Find where the given text appears and provide that cell's center as [X, Y] coordinate. 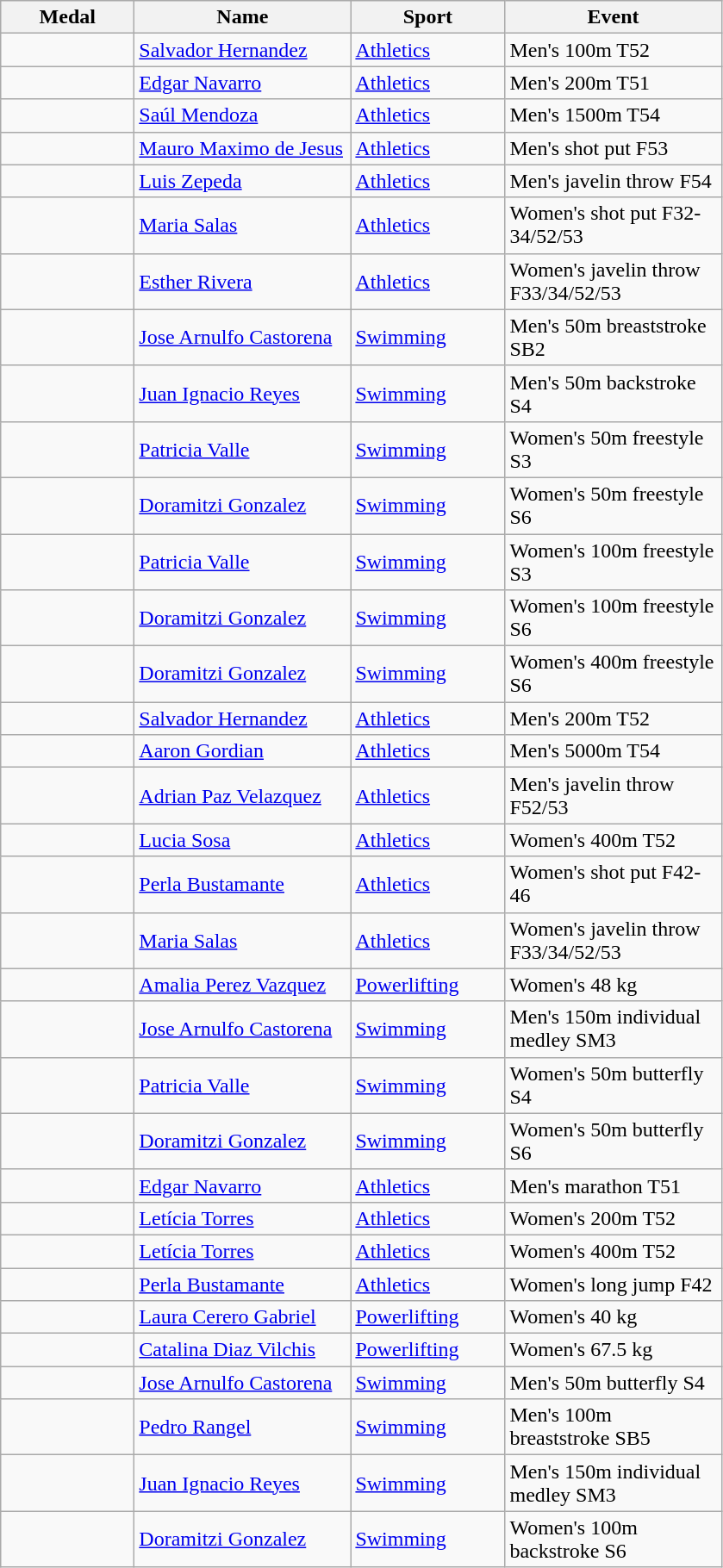
Women's 48 kg [614, 985]
Medal [67, 17]
Adrian Paz Velazquez [243, 796]
Women's 100m backstroke S6 [614, 1539]
Women's 50m butterfly S4 [614, 1086]
Women's 67.5 kg [614, 1350]
Esther Rivera [243, 281]
Event [614, 17]
Men's 5000m T54 [614, 751]
Men's 200m T51 [614, 83]
Women's 100m freestyle S6 [614, 619]
Luis Zepeda [243, 181]
Amalia Perez Vazquez [243, 985]
Men's 50m breaststroke SB2 [614, 338]
Men's javelin throw F54 [614, 181]
Women's 400m freestyle S6 [614, 674]
Men's 200m T52 [614, 719]
Men's 100m T52 [614, 50]
Women's shot put F42-46 [614, 884]
Sport [427, 17]
Men's 50m butterfly S4 [614, 1383]
Women's 40 kg [614, 1317]
Lucia Sosa [243, 840]
Men's shot put F53 [614, 148]
Women's 50m freestyle S6 [614, 505]
Name [243, 17]
Men's marathon T51 [614, 1185]
Women's long jump F42 [614, 1285]
Women's 50m freestyle S3 [614, 450]
Women's 100m freestyle S3 [614, 562]
Men's javelin throw F52/53 [614, 796]
Men's 50m backstroke S4 [614, 393]
Saúl Mendoza [243, 115]
Aaron Gordian [243, 751]
Catalina Diaz Vilchis [243, 1350]
Men's 100m breaststroke SB5 [614, 1427]
Pedro Rangel [243, 1427]
Laura Cerero Gabriel [243, 1317]
Men's 1500m T54 [614, 115]
Women's 200m T52 [614, 1218]
Women's shot put F32-34/52/53 [614, 226]
Women's 50m butterfly S6 [614, 1141]
Mauro Maximo de Jesus [243, 148]
